Extract the (X, Y) coordinate from the center of the cell holding the provided text.  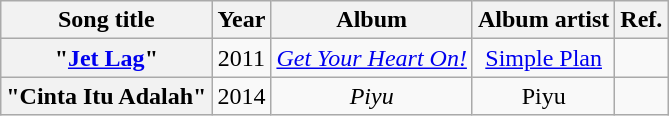
Album (372, 20)
2014 (242, 96)
Album artist (543, 20)
Simple Plan (543, 58)
Year (242, 20)
"Cinta Itu Adalah" (106, 96)
Get Your Heart On! (372, 58)
2011 (242, 58)
"Jet Lag" (106, 58)
Ref. (642, 20)
Song title (106, 20)
